From the cell containing the given text, extract its center point as (X, Y) coordinate. 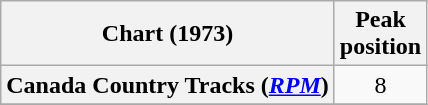
Canada Country Tracks (RPM) (168, 85)
Peakposition (380, 34)
Chart (1973) (168, 34)
8 (380, 85)
